Provide the (X, Y) coordinate of the cell's center where the given text is located.  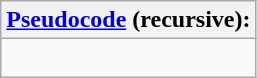
Pseudocode (recursive): (128, 20)
